Locate the cell with the specified text and output its (X, Y) center coordinate. 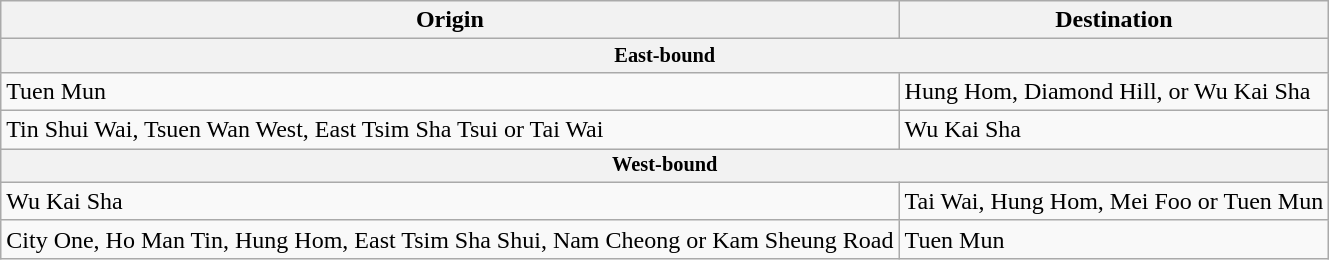
West-bound (665, 166)
Tin Shui Wai, Tsuen Wan West, East Tsim Sha Tsui or Tai Wai (450, 130)
East-bound (665, 56)
Tai Wai, Hung Hom, Mei Foo or Tuen Mun (1114, 201)
Origin (450, 20)
City One, Ho Man Tin, Hung Hom, East Tsim Sha Shui, Nam Cheong or Kam Sheung Road (450, 239)
Destination (1114, 20)
Hung Hom, Diamond Hill, or Wu Kai Sha (1114, 91)
